Identify which cell holds the provided text, then report its (X, Y) central coordinate. 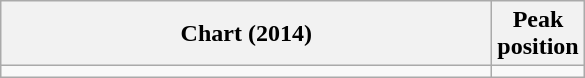
Chart (2014) (246, 34)
Peakposition (538, 34)
